Locate the cell with the specified text and output its (x, y) center coordinate. 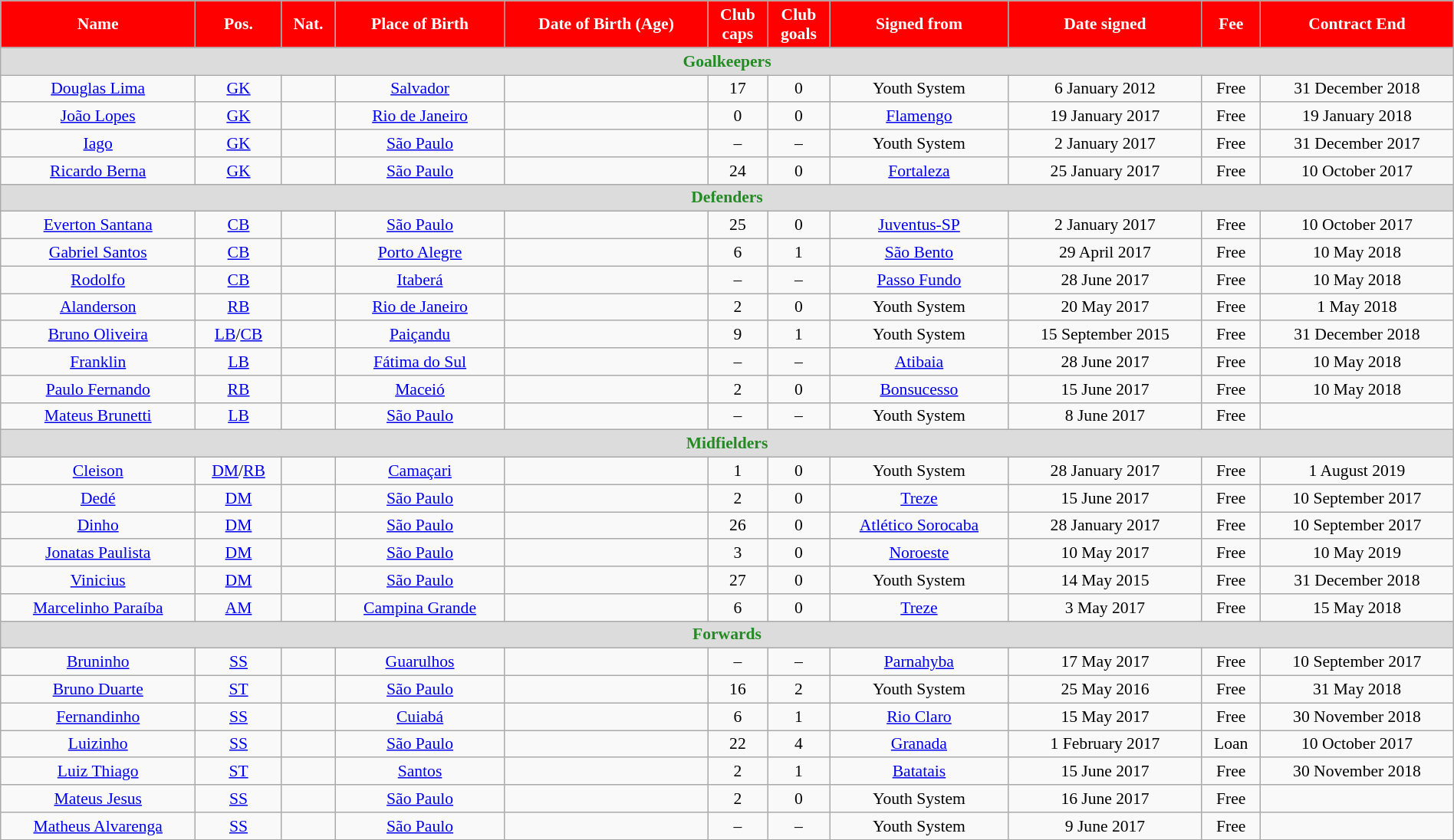
15 September 2015 (1104, 335)
6 January 2012 (1104, 89)
9 (738, 335)
Cleison (98, 471)
Defenders (727, 198)
1 May 2018 (1357, 307)
Jonatas Paulista (98, 553)
Porto Alegre (420, 253)
24 (738, 171)
DM/RB (239, 471)
Paiçandu (420, 335)
Luiz Thiago (98, 772)
Campina Grande (420, 608)
27 (738, 580)
Bruno Duarte (98, 690)
Atlético Sorocaba (919, 526)
15 May 2018 (1357, 608)
Vinicius (98, 580)
17 May 2017 (1104, 662)
Santos (420, 772)
25 (738, 225)
Atibaia (919, 362)
Ricardo Berna (98, 171)
Noroeste (919, 553)
Marcelinho Paraíba (98, 608)
Gabriel Santos (98, 253)
Cuiabá (420, 717)
Rodolfo (98, 280)
Passo Fundo (919, 280)
26 (738, 526)
Alanderson (98, 307)
Matheus Alvarenga (98, 826)
Paulo Fernando (98, 389)
Luizinho (98, 744)
22 (738, 744)
16 (738, 690)
Forwards (727, 635)
3 (738, 553)
Clubcaps (738, 25)
Clubgoals (798, 25)
Dedé (98, 498)
19 January 2018 (1357, 116)
Rio Claro (919, 717)
Itaberá (420, 280)
Parnahyba (919, 662)
Maceió (420, 389)
Flamengo (919, 116)
Goalkeepers (727, 61)
Douglas Lima (98, 89)
Place of Birth (420, 25)
17 (738, 89)
Bonsucesso (919, 389)
4 (798, 744)
Name (98, 25)
Fátima do Sul (420, 362)
Salvador (420, 89)
3 May 2017 (1104, 608)
31 May 2018 (1357, 690)
São Bento (919, 253)
Date of Birth (Age) (606, 25)
Nat. (308, 25)
8 June 2017 (1104, 416)
20 May 2017 (1104, 307)
Mateus Brunetti (98, 416)
Granada (919, 744)
19 January 2017 (1104, 116)
Fortaleza (919, 171)
Juventus-SP (919, 225)
Franklin (98, 362)
Bruno Oliveira (98, 335)
Iago (98, 143)
Dinho (98, 526)
10 May 2019 (1357, 553)
25 May 2016 (1104, 690)
Loan (1232, 744)
Mateus Jesus (98, 799)
LB/CB (239, 335)
1 August 2019 (1357, 471)
Everton Santana (98, 225)
Date signed (1104, 25)
AM (239, 608)
Fee (1232, 25)
Contract End (1357, 25)
31 December 2017 (1357, 143)
Signed from (919, 25)
14 May 2015 (1104, 580)
João Lopes (98, 116)
Bruninho (98, 662)
1 February 2017 (1104, 744)
25 January 2017 (1104, 171)
Midfielders (727, 444)
10 May 2017 (1104, 553)
Camaçari (420, 471)
Guarulhos (420, 662)
Pos. (239, 25)
Batatais (919, 772)
15 May 2017 (1104, 717)
9 June 2017 (1104, 826)
29 April 2017 (1104, 253)
Fernandinho (98, 717)
16 June 2017 (1104, 799)
